Extract the [x, y] coordinate from the center of the cell holding the provided text.  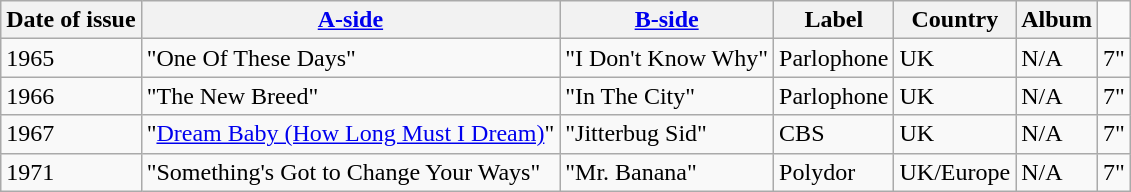
Date of issue [71, 20]
CBS [834, 134]
"In The City" [667, 96]
Country [955, 20]
A-side [350, 20]
UK/Europe [955, 172]
"Jitterbug Sid" [667, 134]
1967 [71, 134]
"Dream Baby (How Long Must I Dream)" [350, 134]
B-side [667, 20]
"I Don't Know Why" [667, 58]
"Mr. Banana" [667, 172]
Album [1057, 20]
1971 [71, 172]
Polydor [834, 172]
"One Of These Days" [350, 58]
Label [834, 20]
1965 [71, 58]
"Something's Got to Change Your Ways" [350, 172]
1966 [71, 96]
"The New Breed" [350, 96]
